Pinpoint the cell where the given text exists, returning its (x, y) midpoint coordinate. 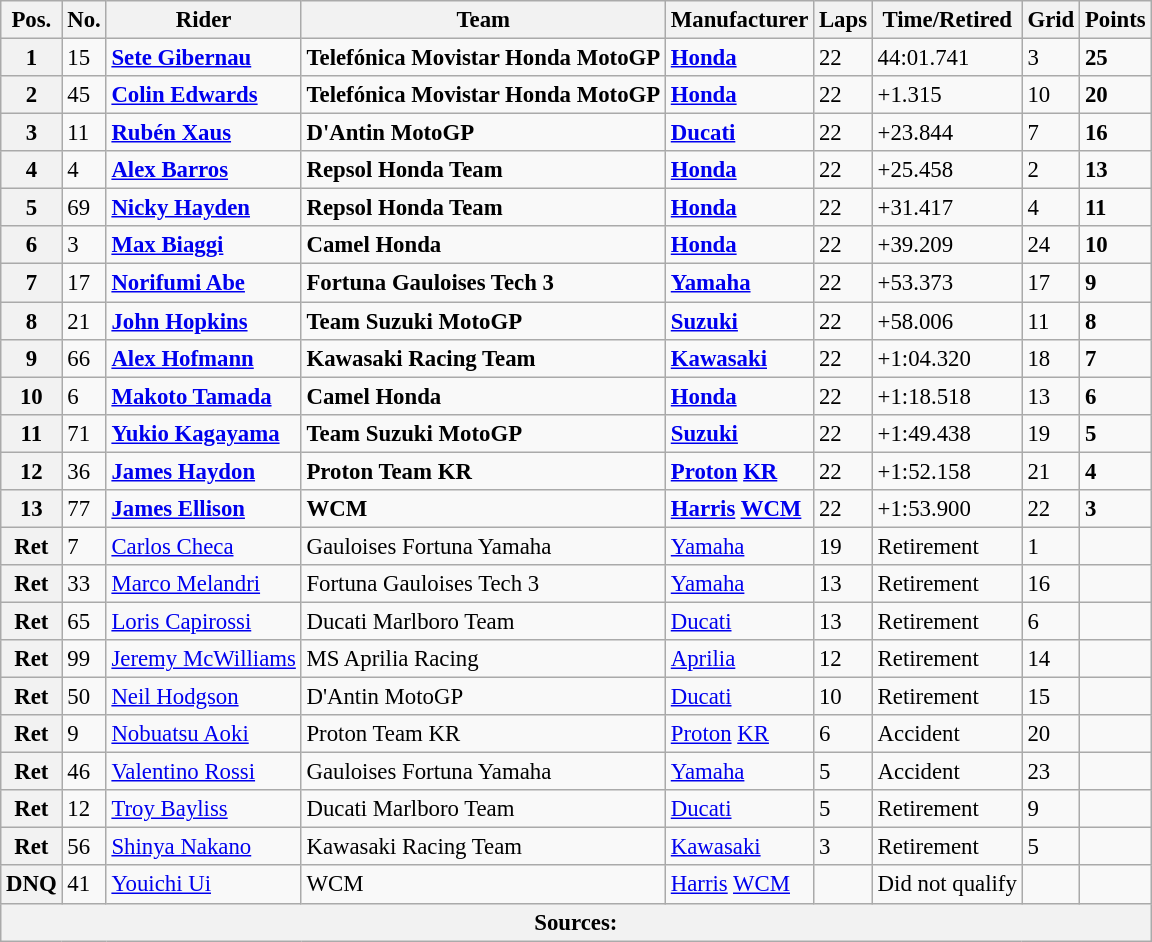
+1:53.900 (947, 509)
Youichi Ui (204, 885)
Laps (844, 20)
Yukio Kagayama (204, 433)
Alex Barros (204, 170)
Did not qualify (947, 885)
James Haydon (204, 471)
No. (84, 20)
Loris Capirossi (204, 621)
24 (1050, 245)
14 (1050, 659)
DNQ (32, 885)
+25.458 (947, 170)
23 (1050, 772)
+31.417 (947, 208)
James Ellison (204, 509)
Sources: (576, 922)
Marco Melandri (204, 584)
+1.315 (947, 95)
Nobuatsu Aoki (204, 734)
+58.006 (947, 321)
18 (1050, 358)
45 (84, 95)
50 (84, 697)
33 (84, 584)
Time/Retired (947, 20)
+23.844 (947, 133)
Neil Hodgson (204, 697)
56 (84, 847)
Alex Hofmann (204, 358)
71 (84, 433)
36 (84, 471)
+1:18.518 (947, 396)
Troy Bayliss (204, 809)
Valentino Rossi (204, 772)
Pos. (32, 20)
Max Biaggi (204, 245)
MS Aprilia Racing (483, 659)
Makoto Tamada (204, 396)
+53.373 (947, 283)
Aprilia (739, 659)
99 (84, 659)
77 (84, 509)
46 (84, 772)
66 (84, 358)
41 (84, 885)
Rider (204, 20)
Nicky Hayden (204, 208)
Shinya Nakano (204, 847)
44:01.741 (947, 58)
69 (84, 208)
Jeremy McWilliams (204, 659)
Colin Edwards (204, 95)
Manufacturer (739, 20)
Points (1116, 20)
65 (84, 621)
John Hopkins (204, 321)
Carlos Checa (204, 546)
Sete Gibernau (204, 58)
+1:04.320 (947, 358)
+1:49.438 (947, 433)
Team (483, 20)
Rubén Xaus (204, 133)
25 (1116, 58)
Norifumi Abe (204, 283)
Grid (1050, 20)
+39.209 (947, 245)
+1:52.158 (947, 471)
